Determine the (x, y) coordinate at the center of the cell enclosing the given text.  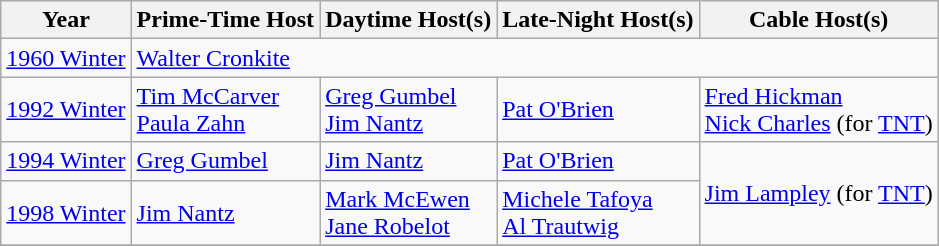
Fred HickmanNick Charles (for TNT) (818, 110)
Greg Gumbel (226, 161)
Mark McEwenJane Robelot (408, 212)
Michele TafoyaAl Trautwig (598, 212)
Prime-Time Host (226, 20)
Daytime Host(s) (408, 20)
Late-Night Host(s) (598, 20)
1994 Winter (66, 161)
Greg GumbelJim Nantz (408, 110)
Walter Cronkite (534, 58)
1998 Winter (66, 212)
1992 Winter (66, 110)
Year (66, 20)
Tim McCarverPaula Zahn (226, 110)
Cable Host(s) (818, 20)
Jim Lampley (for TNT) (818, 194)
1960 Winter (66, 58)
